Extract the [X, Y] coordinate from the center of the cell holding the provided text.  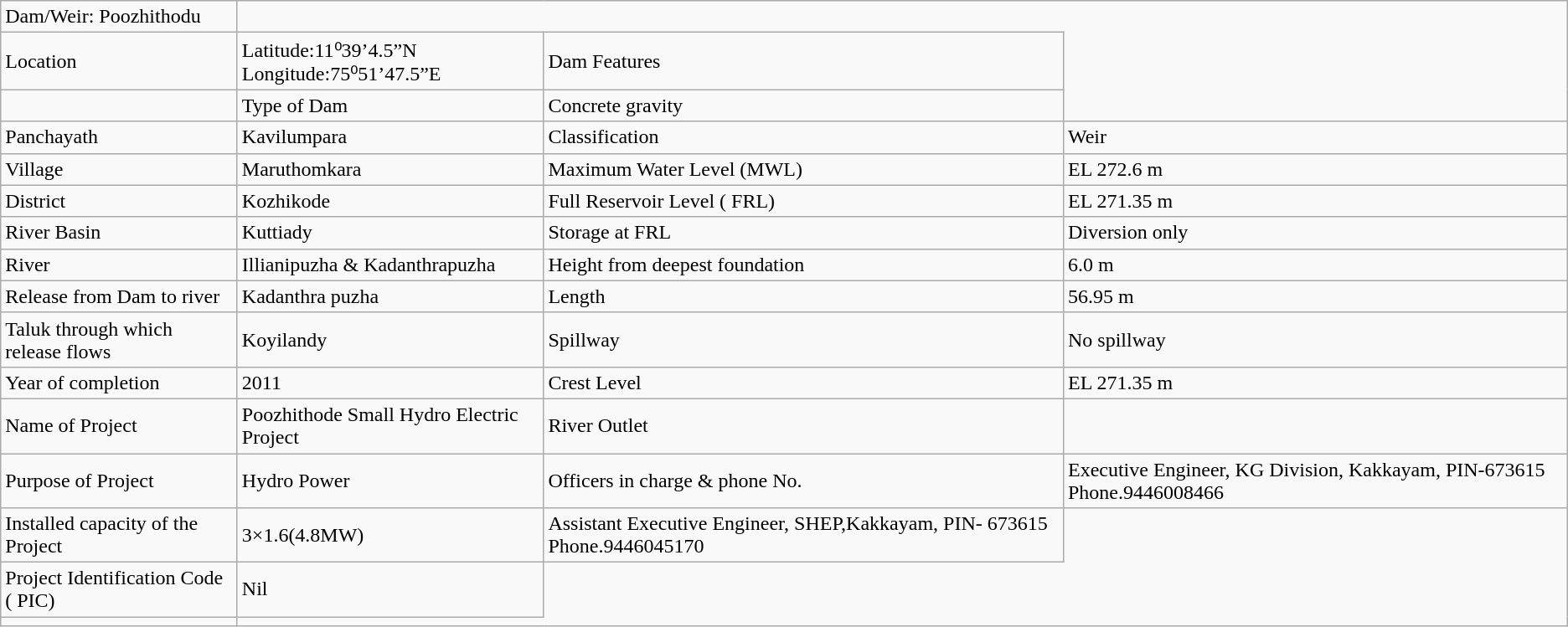
Maximum Water Level (MWL) [804, 169]
Year of completion [119, 383]
Maruthomkara [390, 169]
Purpose of Project [119, 481]
Classification [804, 137]
Panchayath [119, 137]
River Basin [119, 233]
Release from Dam to river [119, 296]
56.95 m [1315, 296]
Crest Level [804, 383]
Koyilandy [390, 340]
River Outlet [804, 425]
Nil [390, 589]
Executive Engineer, KG Division, Kakkayam, PIN-673615 Phone.9446008466 [1315, 481]
Assistant Executive Engineer, SHEP,Kakkayam, PIN- 673615 Phone.9446045170 [804, 536]
6.0 m [1315, 265]
Type of Dam [390, 105]
Illianipuzha & Kadanthrapuzha [390, 265]
Concrete gravity [804, 105]
Project Identification Code ( PIC) [119, 589]
Diversion only [1315, 233]
Full Reservoir Level ( FRL) [804, 201]
No spillway [1315, 340]
Installed capacity of the Project [119, 536]
2011 [390, 383]
Kuttiady [390, 233]
Spillway [804, 340]
Weir [1315, 137]
Kadanthra puzha [390, 296]
Dam Features [804, 61]
River [119, 265]
Height from deepest foundation [804, 265]
District [119, 201]
Hydro Power [390, 481]
Storage at FRL [804, 233]
Poozhithode Small Hydro Electric Project [390, 425]
Officers in charge & phone No. [804, 481]
Dam/Weir: Poozhithodu [119, 17]
Village [119, 169]
EL 272.6 m [1315, 169]
Name of Project [119, 425]
Kozhikode [390, 201]
Latitude:11⁰39’4.5”NLongitude:75⁰51’47.5”E [390, 61]
3×1.6(4.8MW) [390, 536]
Location [119, 61]
Length [804, 296]
Kavilumpara [390, 137]
Taluk through which release flows [119, 340]
